Capture the cell that displays the provided text and extract its (x, y) central coordinate. 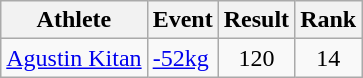
-52kg (182, 58)
Athlete (74, 20)
Event (182, 20)
120 (256, 58)
Agustin Kitan (74, 58)
Rank (328, 20)
14 (328, 58)
Result (256, 20)
